Extract the [X, Y] coordinate from the center of the cell holding the provided text.  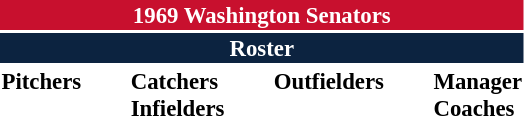
1969 Washington Senators [262, 15]
Roster [262, 48]
